Provide the [X, Y] coordinate of the cell's center where the given text is located.  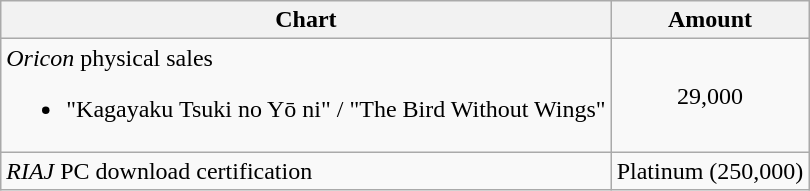
Platinum (250,000) [710, 171]
Oricon physical sales"Kagayaku Tsuki no Yō ni" / "The Bird Without Wings" [306, 96]
RIAJ PC download certification [306, 171]
Chart [306, 20]
Amount [710, 20]
29,000 [710, 96]
